From the cell containing the given text, extract its center point as [x, y] coordinate. 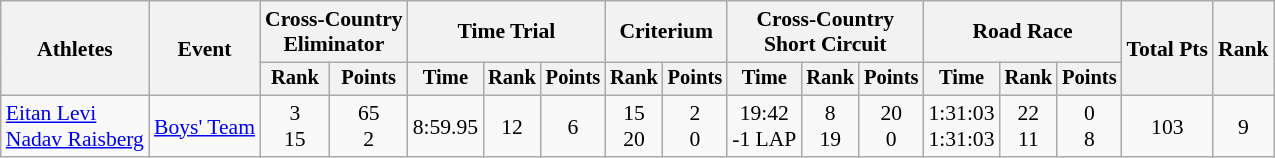
Cross-CountryEliminator [334, 32]
Event [204, 48]
Athletes [75, 48]
Time Trial [506, 32]
Cross-CountryShort Circuit [825, 32]
652 [369, 126]
9 [1244, 126]
8:59.95 [446, 126]
Criterium [666, 32]
12 [512, 126]
6 [573, 126]
20 [695, 126]
315 [295, 126]
1:31:031:31:03 [961, 126]
Boys' Team [204, 126]
1520 [634, 126]
19:42-1 LAP [764, 126]
08 [1089, 126]
200 [891, 126]
819 [830, 126]
Road Race [1022, 32]
Total Pts [1168, 48]
2211 [1029, 126]
103 [1168, 126]
Eitan LeviNadav Raisberg [75, 126]
